Return [x, y] of the center of cell containing provided text 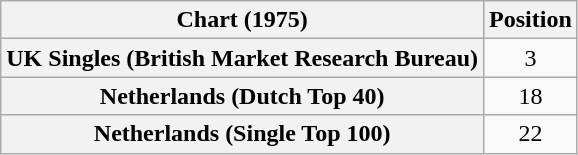
22 [531, 134]
Netherlands (Single Top 100) [242, 134]
Chart (1975) [242, 20]
18 [531, 96]
Netherlands (Dutch Top 40) [242, 96]
3 [531, 58]
Position [531, 20]
UK Singles (British Market Research Bureau) [242, 58]
